Find where the given text appears and provide that cell's center as [X, Y] coordinate. 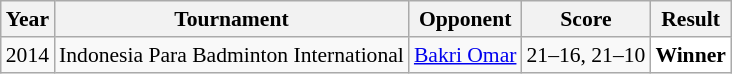
2014 [28, 55]
Year [28, 19]
Indonesia Para Badminton International [232, 55]
Score [586, 19]
Tournament [232, 19]
Opponent [466, 19]
21–16, 21–10 [586, 55]
Bakri Omar [466, 55]
Winner [690, 55]
Result [690, 19]
